For the text-containing cell, return its midpoint in [X, Y] coordinate format. 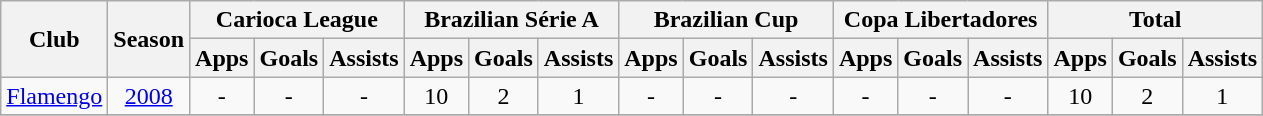
Carioca League [298, 20]
Total [1156, 20]
Brazilian Cup [726, 20]
Season [149, 39]
2008 [149, 96]
Brazilian Série A [512, 20]
Flamengo [54, 96]
Club [54, 39]
Copa Libertadores [940, 20]
